For the text-containing cell, return its midpoint in [x, y] coordinate format. 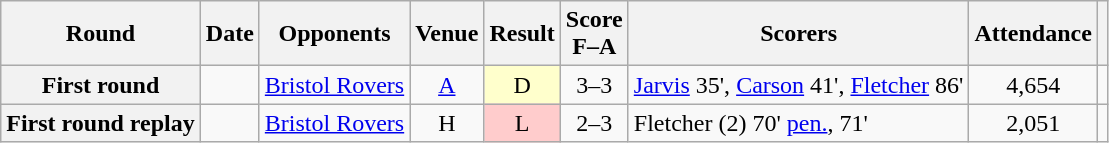
First round [101, 85]
Round [101, 34]
H [447, 123]
Venue [447, 34]
Fletcher (2) 70' pen., 71' [798, 123]
First round replay [101, 123]
L [522, 123]
A [447, 85]
Result [522, 34]
D [522, 85]
Date [230, 34]
Opponents [334, 34]
Attendance [1033, 34]
ScoreF–A [594, 34]
4,654 [1033, 85]
2,051 [1033, 123]
2–3 [594, 123]
3–3 [594, 85]
Scorers [798, 34]
Jarvis 35', Carson 41', Fletcher 86' [798, 85]
